Provide the (x, y) coordinate of the cell's center where the given text is located.  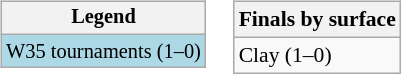
Legend (103, 18)
Finals by surface (318, 20)
W35 tournaments (1–0) (103, 51)
Clay (1–0) (318, 55)
